Return [x, y] of the center of cell containing provided text 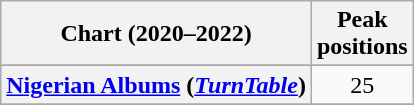
25 [362, 85]
Chart (2020–2022) [156, 34]
Peakpositions [362, 34]
Nigerian Albums (TurnTable) [156, 85]
